Determine the (X, Y) coordinate at the center of the cell enclosing the given text.  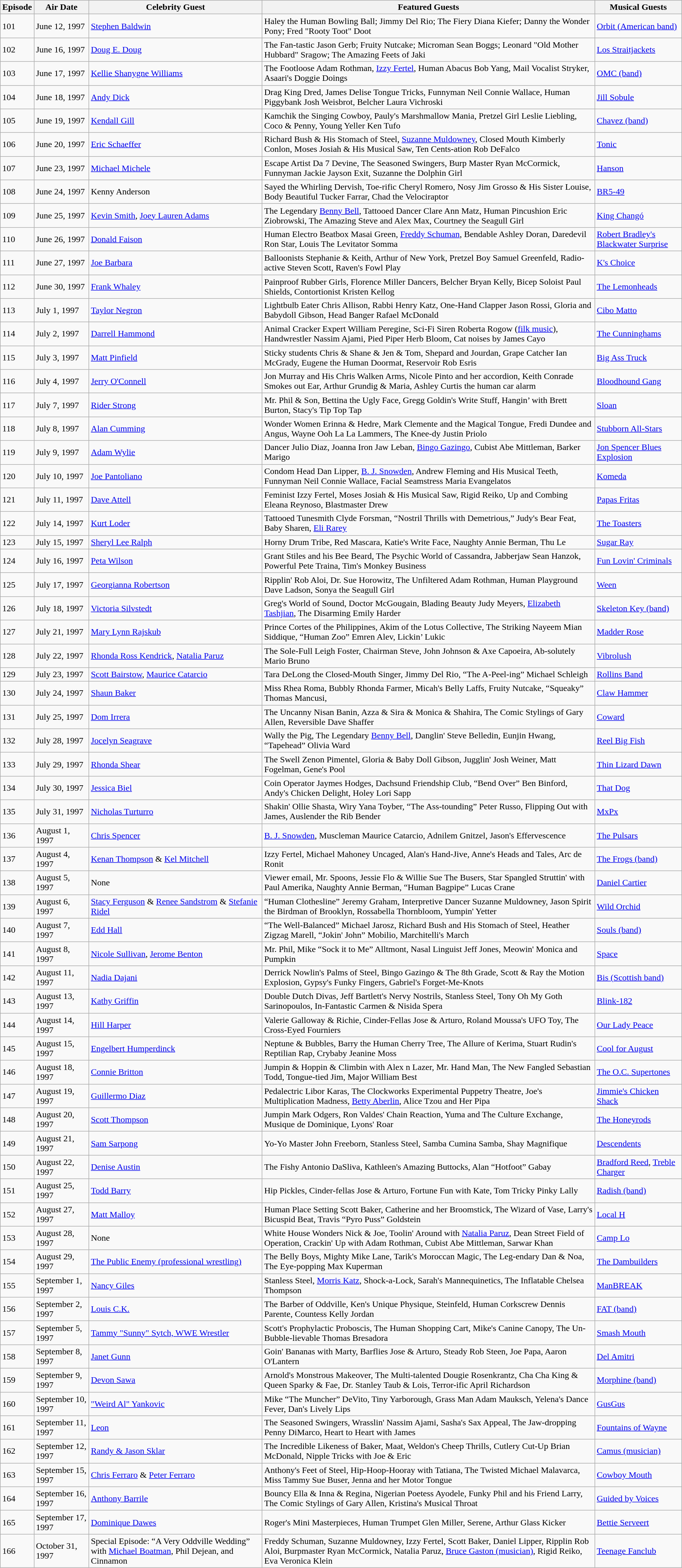
Bradford Reed, Treble Charger (638, 1167)
That Dog (638, 788)
“Human Clothesline” Jeremy Graham, Interpretive Dancer Suzanne Muldowney, Jason Spirit the Birdman of Brooklyn, Rossabella Thornbloom, Yumpin' Yetter (428, 907)
Matt Pinfield (176, 358)
Fountains of Wayne (638, 1428)
Richard Bush & His Stomach of Steel, Suzanne Muldowney, Closed Mouth Kimberly Conlon, Moses Josiah & His Musical Saw, Ten Cents-ation Rob DeFalco (428, 144)
Scott's Prophylactic Proboscis, The Human Shopping Cart, Mike's Canine Canopy, The Un-Bubble-lievable Thomas Bresadora (428, 1332)
The Barber of Oddville, Ken's Unique Physique, Steinfeld, Human Corkscrew Dennis Parente, Countess Kelly Jordan (428, 1309)
The Honeyrods (638, 1120)
Descendents (638, 1143)
August 22, 1997 (61, 1167)
Hip Pickles, Cinder-fellas Jose & Arturo, Fortune Fun with Kate, Tom Tricky Pinky Lally (428, 1190)
Haley the Human Bowling Ball; Jimmy Del Rio; The Fiery Diana Kiefer; Danny the Wonder Pony; Fred "Rooty Toot" Doot (428, 26)
Prince Cortes of the Philippines, Akim of the Lotus Collective, The Striking Nayeem Mian Siddique, “Human Zoo” Emren Alev, Lickin’ Lukic (428, 632)
The Frogs (band) (638, 859)
161 (17, 1428)
Space (638, 954)
116 (17, 382)
October 31, 1997 (61, 1551)
Tattooed Tunesmith Clyde Forsman, “Nostril Thrills with Demetrious,” Judy's Bear Feat, Baby Sharen, Eli Rarey (428, 524)
Special Episode: “A Very Oddville Wedding” with Michael Boatman, Phil Dejean, and Cinnamon (176, 1551)
The Uncanny Nisan Banin, Azza & Sira & Monica & Shahira, The Comic Stylings of Gary Allen, Reversible Dave Shaffer (428, 717)
July 2, 1997 (61, 334)
130 (17, 693)
Tonic (638, 144)
156 (17, 1309)
120 (17, 476)
163 (17, 1475)
Anthony's Feet of Steel, Hip-Hoop-Hooray with Tatiana, The Twisted Michael Malavarca, Miss Tammy Sue Buser, Jenna and her Motor Tongue (428, 1475)
September 8, 1997 (61, 1356)
124 (17, 561)
July 3, 1997 (61, 358)
Mike “The Muncher” DeVito, Tiny Yarborough, Grass Man Adam Mauksch, Yelena's Dance Fever, Dan's Lively Lips (428, 1404)
July 31, 1997 (61, 812)
June 18, 1997 (61, 97)
Jill Sobule (638, 97)
September 2, 1997 (61, 1309)
The Pulsars (638, 835)
103 (17, 74)
August 5, 1997 (61, 882)
Cool for August (638, 1048)
The Sole-Full Leigh Foster, Chairman Steve, John Johnson & Axe Capoeira, Ab-solutely Mario Bruno (428, 655)
BR5-49 (638, 191)
Air Date (61, 7)
Chris Spencer (176, 835)
Big Ass Truck (638, 358)
Kenny Anderson (176, 191)
June 25, 1997 (61, 216)
August 15, 1997 (61, 1048)
Victoria Silvstedt (176, 608)
Condom Head Dan Lipper, B. J. Snowden, Andrew Fleming and His Musical Teeth, Funnyman Neil Connie Wallace, Facial Seamstress Maria Evangelatos (428, 476)
117 (17, 405)
Souls (band) (638, 930)
July 15, 1997 (61, 542)
Fun Lovin' Criminals (638, 561)
September 11, 1997 (61, 1428)
September 5, 1997 (61, 1332)
162 (17, 1451)
July 9, 1997 (61, 452)
Chris Ferraro & Peter Ferraro (176, 1475)
Denise Austin (176, 1167)
August 6, 1997 (61, 907)
“The Well-Balanced” Michael Jarosz, Richard Bush and His Stomach of Steel, Heather Zigzag Marell, “Jokin' John” Mobilio, Marchitelli's March (428, 930)
107 (17, 168)
Camus (musician) (638, 1451)
Painproof Rubber Girls, Florence Miller Dancers, Belcher Bryan Kelly, Bicep Soloist Paul Shields, Contortionist Kristen Kellog (428, 286)
Connie Britton (176, 1073)
OMC (band) (638, 74)
118 (17, 429)
July 11, 1997 (61, 499)
Frank Whaley (176, 286)
Eric Schaeffer (176, 144)
Pedalectric Libor Karas, The Clockworks Experimental Puppetry Theatre, Joe's Multiplication Madness, Betty Aberlin, Alice Tzou and Her Pipa (428, 1096)
"Weird Al" Yankovic (176, 1404)
Dancer Julio Diaz, Joanna Iron Jaw Leban, Bingo Gazingo, Cubist Abe Mittleman, Barker Marigo (428, 452)
Mary Lynn Rajskub (176, 632)
Daniel Cartier (638, 882)
Nadia Dajani (176, 977)
Reel Big Fish (638, 740)
Doug E. Doug (176, 50)
121 (17, 499)
153 (17, 1238)
Madder Rose (638, 632)
Jumpin Mark Odgers, Ron Valdes' Chain Reaction, Yuma and The Culture Exchange, Musique de Dominique, Lyons' Roar (428, 1120)
June 12, 1997 (61, 26)
Bouncy Ella & Inna & Regina, Nigerian Poetess Ayodele, Funky Phil and his Friend Larry, The Comic Stylings of Gary Allen, Kristina's Musical Throat (428, 1498)
Shaun Baker (176, 693)
126 (17, 608)
June 20, 1997 (61, 144)
K's Choice (638, 263)
July 4, 1997 (61, 382)
August 27, 1997 (61, 1214)
Scott Bairstow, Maurice Catarcio (176, 675)
150 (17, 1167)
Anthony Barrile (176, 1498)
July 10, 1997 (61, 476)
Rhonda Ross Kendrick, Natalia Paruz (176, 655)
July 14, 1997 (61, 524)
154 (17, 1262)
111 (17, 263)
Matt Malloy (176, 1214)
108 (17, 191)
128 (17, 655)
Double Dutch Divas, Jeff Bartlett's Nervy Nostrils, Stanless Steel, Tony Oh My Goth Sarinopoulos, In-Fantastic Carmen & Nisida Spera (428, 1001)
Izzy Fertel, Michael Mahoney Uncaged, Alan's Hand-Jive, Anne's Heads and Tales, Arc de Ronit (428, 859)
135 (17, 812)
Stanless Steel, Morris Katz, Shock-a-Lock, Sarah's Mannequinetics, The Inflatable Chelsea Thompson (428, 1285)
June 30, 1997 (61, 286)
September 9, 1997 (61, 1380)
Valerie Galloway & Richie, Cinder-Fellas Jose & Arturo, Roland Moussa's UFO Toy, The Cross-Eyed Fourniers (428, 1024)
June 16, 1997 (61, 50)
136 (17, 835)
Bettie Serveert (638, 1522)
Cibo Matto (638, 310)
August 21, 1997 (61, 1143)
Feminist Izzy Fertel, Moses Josiah & His Musical Saw, Rigid Reiko, Up and Combing Eleana Reynoso, Blastmaster Drew (428, 499)
Stacy Ferguson & Renee Sandstrom & Stefanie Ridel (176, 907)
131 (17, 717)
September 16, 1997 (61, 1498)
Jerry O'Connell (176, 382)
Randy & Jason Sklar (176, 1451)
Mr. Phil, Mike “Sock it to Me” Alltmont, Nasal Linguist Jeff Jones, Meowin' Monica and Pumpkin (428, 954)
164 (17, 1498)
Janet Gunn (176, 1356)
Vibrolush (638, 655)
146 (17, 1073)
152 (17, 1214)
Blink-182 (638, 1001)
Jimmie's Chicken Shack (638, 1096)
Roger's Mini Masterpieces, Human Trumpet Glen Miller, Serene, Arthur Glass Kicker (428, 1522)
August 29, 1997 (61, 1262)
August 25, 1997 (61, 1190)
Guillermo Diaz (176, 1096)
165 (17, 1522)
Kevin Smith, Joey Lauren Adams (176, 216)
Kathy Griffin (176, 1001)
112 (17, 286)
Coin Operator Jaymes Hodges, Dachsund Friendship Club, “Bend Over” Ben Binford, Andy's Chicken Delight, Holey Lori Sapp (428, 788)
157 (17, 1332)
Komeda (638, 476)
Lightbulb Eater Chris Allison, Rabbi Henry Katz, One-Hand Clapper Jason Rossi, Gloria and Babydoll Gibson, Head Banger Rafael McDonald (428, 310)
149 (17, 1143)
125 (17, 585)
Nicholas Turturro (176, 812)
143 (17, 1001)
101 (17, 26)
Our Lady Peace (638, 1024)
Adam Wylie (176, 452)
September 15, 1997 (61, 1475)
July 30, 1997 (61, 788)
Yo-Yo Master John Freeborn, Stanless Steel, Samba Cumina Samba, Shay Magnifique (428, 1143)
155 (17, 1285)
Claw Hammer (638, 693)
Dom Irrera (176, 717)
Musical Guests (638, 7)
Miss Rhea Roma, Bubbly Rhonda Farmer, Micah's Belly Laffs, Fruity Nutcake, “Squeaky” Thomas Mancusi, (428, 693)
Darrell Hammond (176, 334)
Escape Artist Da 7 Devine, The Seasoned Swingers, Burp Master Ryan McCormick, Funnyman Jackie Jayson Exit, Suzanne the Dolphin Girl (428, 168)
Featured Guests (428, 7)
Donald Faison (176, 239)
August 18, 1997 (61, 1073)
122 (17, 524)
August 7, 1997 (61, 930)
159 (17, 1380)
Kendall Gill (176, 121)
Balloonists Stephanie & Keith, Arthur of New York, Pretzel Boy Samuel Greenfeld, Radio-active Steven Scott, Raven's Fowl Play (428, 263)
Cowboy Mouth (638, 1475)
The Dambuilders (638, 1262)
Tammy "Sunny" Sytch, WWE Wrestler (176, 1332)
The Fan-tastic Jason Gerb; Fruity Nutcake; Microman Sean Boggs; Leonard "Old Mother Hubbard" Sragow; The Amazing Feets of Jaki (428, 50)
Jessica Biel (176, 788)
Hanson (638, 168)
September 17, 1997 (61, 1522)
The Incredible Likeness of Baker, Maat, Weldon's Cheep Thrills, Cutlery Cut-Up Brian McDonald, Nipple Tricks with Joe & Eric (428, 1451)
Orbit (American band) (638, 26)
Kurt Loder (176, 524)
June 19, 1997 (61, 121)
Stubborn All-Stars (638, 429)
Sheryl Lee Ralph (176, 542)
Alan Cumming (176, 429)
The Public Enemy (professional wrestling) (176, 1262)
Sayed the Whirling Dervish, Toe-rific Cheryl Romero, Nosy Jim Grosso & His Sister Louise, Body Beautiful Tucker Farrar, Chad the Velociraptor (428, 191)
Wonder Women Erinna & Hedre, Mark Clemente and the Magical Tongue, Fredi Dundee and Angus, Wayne Ooh La La Lammers, The Knee-dy Justin Priolo (428, 429)
June 26, 1997 (61, 239)
GusGus (638, 1404)
142 (17, 977)
Kenan Thompson & Kel Mitchell (176, 859)
141 (17, 954)
June 23, 1997 (61, 168)
June 27, 1997 (61, 263)
132 (17, 740)
Louis C.K. (176, 1309)
September 12, 1997 (61, 1451)
Rider Strong (176, 405)
Edd Hall (176, 930)
Camp Lo (638, 1238)
Bloodhound Gang (638, 382)
115 (17, 358)
Wild Orchid (638, 907)
August 8, 1997 (61, 954)
Todd Barry (176, 1190)
Stephen Baldwin (176, 26)
The Belly Boys, Mighty Mike Lane, Tarik's Moroccan Magic, The Leg-endary Dan & Noa, The Eye-popping Max Kuperman (428, 1262)
Robert Bradley's Blackwater Surprise (638, 239)
144 (17, 1024)
137 (17, 859)
August 19, 1997 (61, 1096)
The Toasters (638, 524)
Taylor Negron (176, 310)
July 29, 1997 (61, 765)
Kamchik the Singing Cowboy, Pauly's Marshmallow Mania, Pretzel Girl Leslie Liebling, Coco & Penny, Young Yeller Ken Tufo (428, 121)
July 16, 1997 (61, 561)
Radish (band) (638, 1190)
July 25, 1997 (61, 717)
147 (17, 1096)
102 (17, 50)
Smash Mouth (638, 1332)
148 (17, 1120)
Human Electro Beatbox Masai Green, Freddy Schuman, Bendable Ashley Doran, Daredevil Ron Star, Louis The Levitator Somma (428, 239)
Papas Fritas (638, 499)
July 8, 1997 (61, 429)
Morphine (band) (638, 1380)
August 4, 1997 (61, 859)
August 1, 1997 (61, 835)
106 (17, 144)
138 (17, 882)
129 (17, 675)
Guided by Voices (638, 1498)
July 22, 1997 (61, 655)
Local H (638, 1214)
Rhonda Shear (176, 765)
ManBREAK (638, 1285)
The Swell Zenon Pimentel, Gloria & Baby Doll Gibson, Jugglin' Josh Weiner, Matt Fogelman, Gene's Pool (428, 765)
151 (17, 1190)
FAT (band) (638, 1309)
134 (17, 788)
Sloan (638, 405)
July 21, 1997 (61, 632)
133 (17, 765)
Sticky students Chris & Shane & Jen & Tom, Shepard and Jourdan, Grape Catcher Ian McGrady, Eugene the Human Doormat, Reservoir Rob Esris (428, 358)
Rollins Band (638, 675)
Tara DeLong the Closed-Mouth Singer, Jimmy Del Rio, “The A-Peel-ing” Michael Schleigh (428, 675)
September 1, 1997 (61, 1285)
Mr. Phil & Son, Bettina the Ugly Face, Gregg Goldin's Write Stuff, Hangin’ with Brett Burton, Stacy's Tip Top Tap (428, 405)
Drag King Dred, James Delise Tongue Tricks, Funnyman Neil Connie Wallace, Human Piggybank Josh Weisbrot, Belcher Laura Vichroski (428, 97)
Wally the Pig, The Legendary Benny Bell, Danglin' Steve Belledin, Eunjin Hwang, “Tapehead” Olivia Ward (428, 740)
Nicole Sullivan, Jerome Benton (176, 954)
The Legendary Benny Bell, Tattooed Dancer Clare Ann Matz, Human Pincushion Eric Ziobrowski, The Amazing Steve and Alex Max, Courtney the Seagull Girl (428, 216)
Teenage Fanclub (638, 1551)
The Cunninghams (638, 334)
110 (17, 239)
Los Straitjackets (638, 50)
Sugar Ray (638, 542)
August 14, 1997 (61, 1024)
Hill Harper (176, 1024)
113 (17, 310)
July 7, 1997 (61, 405)
King Changó (638, 216)
Episode (17, 7)
Georgianna Robertson (176, 585)
Chavez (band) (638, 121)
B. J. Snowden, Muscleman Maurice Catarcio, Adnilem Gnitzel, Jason's Effervescence (428, 835)
Leon (176, 1428)
Sam Sarpong (176, 1143)
July 1, 1997 (61, 310)
Peta Wilson (176, 561)
109 (17, 216)
August 28, 1997 (61, 1238)
August 13, 1997 (61, 1001)
Jon Spencer Blues Explosion (638, 452)
Grant Stiles and his Bee Beard, The Psychic World of Cassandra, Jabberjaw Sean Hanzok, Powerful Pete Traina, Tim's Monkey Business (428, 561)
119 (17, 452)
July 28, 1997 (61, 740)
Devon Sawa (176, 1380)
The Seasoned Swingers, Wrasslin' Nassim Ajami, Sasha's Sax Appeal, The Jaw-dropping Penny DiMarco, Heart to Heart with James (428, 1428)
Human Place Setting Scott Baker, Catherine and her Broomstick, The Wizard of Vase, Larry's Bicuspid Beat, Travis “Pyro Puss” Goldstein (428, 1214)
158 (17, 1356)
August 11, 1997 (61, 977)
Neptune & Bubbles, Barry the Human Cherry Tree, The Allure of Kerima, Stuart Rudin's Reptilian Rap, Crybaby Jeanine Moss (428, 1048)
July 17, 1997 (61, 585)
Joe Barbara (176, 263)
105 (17, 121)
Engelbert Humperdinck (176, 1048)
104 (17, 97)
July 23, 1997 (61, 675)
Jumpin & Hoppin & Climbin with Alex n Lazer, Mr. Hand Man, The New Fangled Sebastian Todd, Tongue-tied Jim, Major William Best (428, 1073)
Horny Drum Tribe, Red Mascara, Katie's Write Face, Naughty Annie Berman, Thu Le (428, 542)
July 18, 1997 (61, 608)
The Fishy Antonio DaSliva, Kathleen's Amazing Buttocks, Alan “Hotfoot” Gabay (428, 1167)
Thin Lizard Dawn (638, 765)
Scott Thompson (176, 1120)
Dominique Dawes (176, 1522)
August 20, 1997 (61, 1120)
140 (17, 930)
The O.C. Supertones (638, 1073)
Derrick Nowlin's Palms of Steel, Bingo Gazingo & The 8th Grade, Scott & Ray the Motion Explosion, Gypsy's Funky Fingers, Gabriel's Forget-Me-Knots (428, 977)
The Lemonheads (638, 286)
Coward (638, 717)
139 (17, 907)
September 10, 1997 (61, 1404)
160 (17, 1404)
Joe Pantoliano (176, 476)
Goin' Bananas with Marty, Barflies Jose & Arturo, Steady Rob Steen, Joe Papa, Aaron O'Lantern (428, 1356)
Kellie Shanygne Williams (176, 74)
Greg's World of Sound, Doctor McGougain, Blading Beauty Judy Meyers, Elizabeth Tashjian, The Disarming Emily Harder (428, 608)
June 17, 1997 (61, 74)
Ripplin' Rob Aloi, Dr. Sue Horowitz, The Unfiltered Adam Rothman, Human Playground Dave Ladson, Sonya the Seagull Girl (428, 585)
Jocelyn Seagrave (176, 740)
Skeleton Key (band) (638, 608)
Del Amitri (638, 1356)
The Footloose Adam Rothman, Izzy Fertel, Human Abacus Bob Yang, Mail Vocalist Stryker, Asaari's Doggie Doings (428, 74)
Michael Michele (176, 168)
MxPx (638, 812)
114 (17, 334)
166 (17, 1551)
Nancy Giles (176, 1285)
Ween (638, 585)
127 (17, 632)
Shakin' Ollie Shasta, Wiry Yana Toyber, “The Ass-tounding” Peter Russo, Flipping Out with James, Auslender the Rib Bender (428, 812)
Bis (Scottish band) (638, 977)
123 (17, 542)
June 24, 1997 (61, 191)
Andy Dick (176, 97)
July 24, 1997 (61, 693)
145 (17, 1048)
Celebrity Guest (176, 7)
Dave Attell (176, 499)
